Locate the cell with the specified text and output its [x, y] center coordinate. 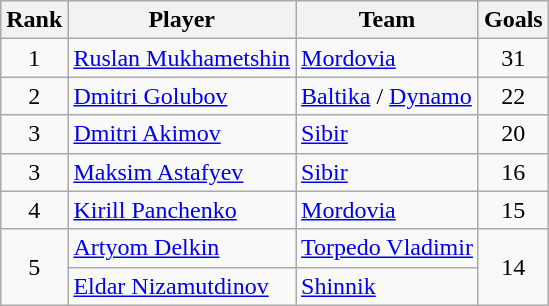
Maksim Astafyev [182, 172]
Team [388, 20]
Torpedo Vladimir [388, 248]
Dmitri Golubov [182, 96]
Artyom Delkin [182, 248]
20 [513, 134]
Shinnik [388, 286]
16 [513, 172]
15 [513, 210]
2 [34, 96]
Dmitri Akimov [182, 134]
5 [34, 267]
Kirill Panchenko [182, 210]
Player [182, 20]
Ruslan Mukhametshin [182, 58]
Baltika / Dynamo [388, 96]
Rank [34, 20]
14 [513, 267]
4 [34, 210]
31 [513, 58]
Eldar Nizamutdinov [182, 286]
1 [34, 58]
Goals [513, 20]
22 [513, 96]
